Search for the cell housing the specified text and yield its [X, Y] center coordinate. 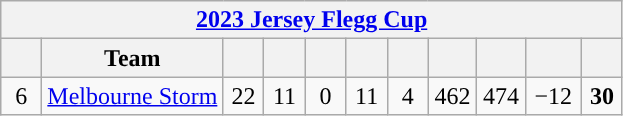
4 [408, 96]
2023 Jersey Flegg Cup [312, 20]
462 [452, 96]
22 [244, 96]
30 [602, 96]
0 [326, 96]
6 [22, 96]
Team [132, 58]
Melbourne Storm [132, 96]
−12 [553, 96]
474 [502, 96]
